For the text-containing cell, return its midpoint in [x, y] coordinate format. 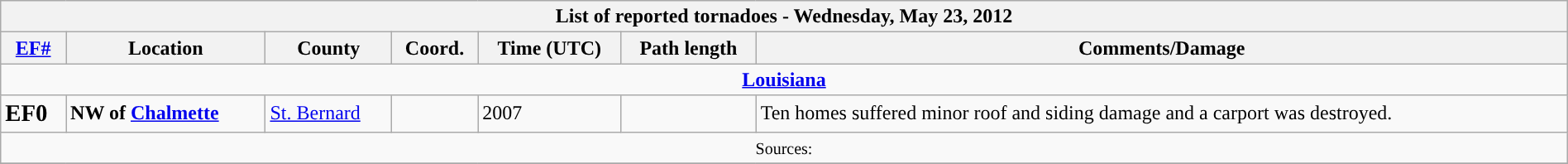
Location [165, 48]
Louisiana [784, 80]
2007 [549, 113]
List of reported tornadoes - Wednesday, May 23, 2012 [784, 17]
EF0 [33, 113]
Path length [688, 48]
Comments/Damage [1161, 48]
Time (UTC) [549, 48]
EF# [33, 48]
Ten homes suffered minor roof and siding damage and a carport was destroyed. [1161, 113]
County [328, 48]
NW of Chalmette [165, 113]
St. Bernard [328, 113]
Coord. [434, 48]
Sources: [784, 147]
